Output the [x, y] coordinate of the center of the cell containing the given text.  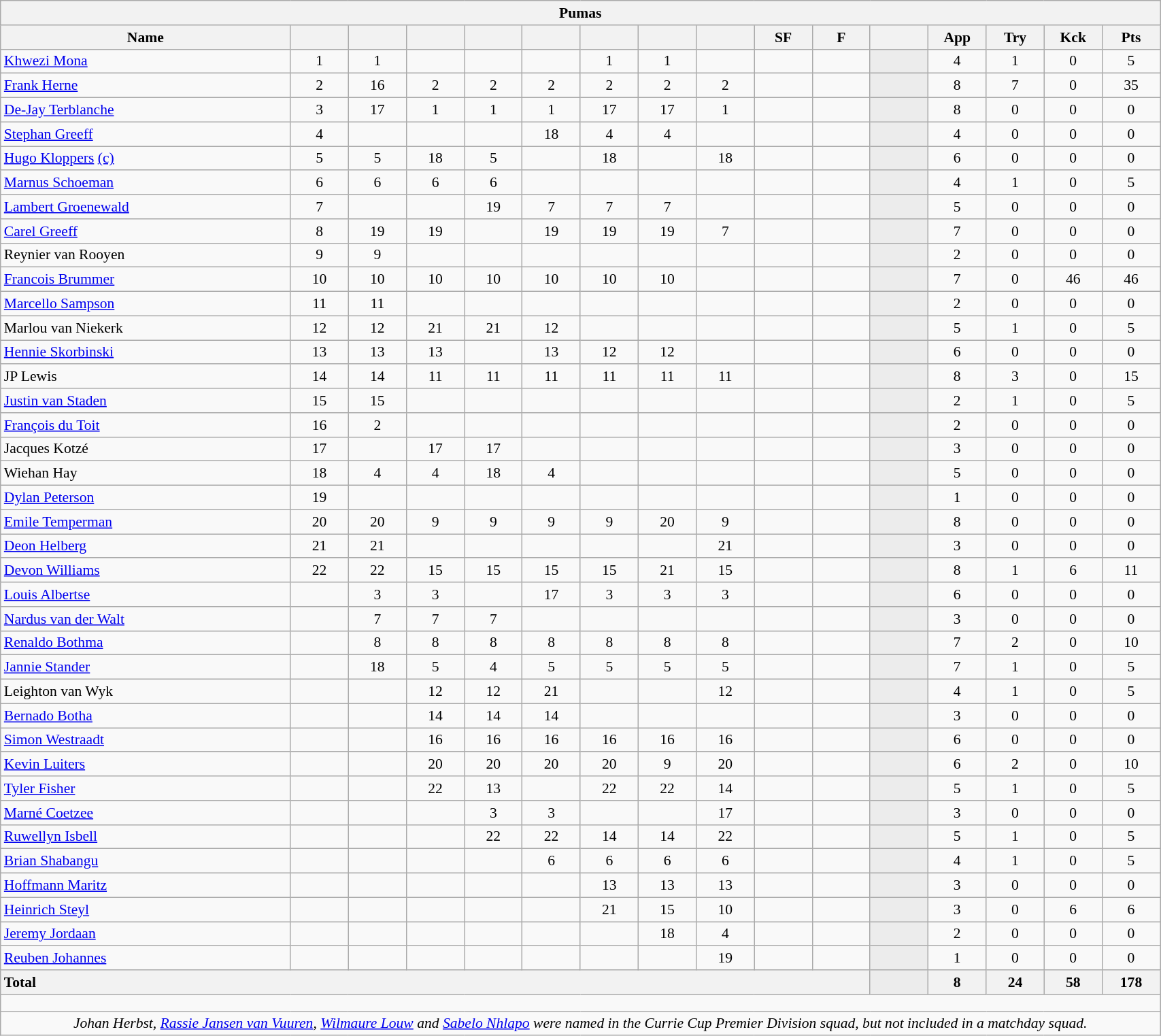
Marcello Sampson [146, 304]
Jeremy Jordaan [146, 934]
178 [1130, 982]
Brian Shabangu [146, 861]
Dylan Peterson [146, 498]
Total [435, 982]
Name [146, 37]
Simon Westraadt [146, 740]
24 [1015, 982]
Hennie Skorbinski [146, 352]
Leighton van Wyk [146, 692]
SF [784, 37]
58 [1073, 982]
Deon Helberg [146, 546]
Renaldo Bothma [146, 643]
Justin van Staden [146, 401]
Stephan Greeff [146, 134]
Jannie Stander [146, 667]
Kck [1073, 37]
Pts [1130, 37]
Marnus Schoeman [146, 183]
Pumas [581, 13]
Marné Coetzee [146, 813]
Frank Herne [146, 86]
Lambert Groenewald [146, 207]
Heinrich Steyl [146, 909]
Hugo Kloppers (c) [146, 158]
De-Jay Terblanche [146, 110]
Khwezi Mona [146, 61]
Carel Greeff [146, 231]
Francois Brummer [146, 280]
Marlou van Niekerk [146, 328]
Reuben Johannes [146, 958]
Jacques Kotzé [146, 449]
Reynier van Rooyen [146, 255]
Hoffmann Maritz [146, 886]
Tyler Fisher [146, 788]
35 [1130, 86]
François du Toit [146, 425]
F [841, 37]
Emile Temperman [146, 522]
Devon Williams [146, 571]
Bernado Botha [146, 716]
JP Lewis [146, 377]
Wiehan Hay [146, 473]
Nardus van der Walt [146, 619]
Ruwellyn Isbell [146, 837]
App [958, 37]
Kevin Luiters [146, 765]
Louis Albertse [146, 595]
Try [1015, 37]
